Determine the [X, Y] coordinate at the center of the cell enclosing the given text.  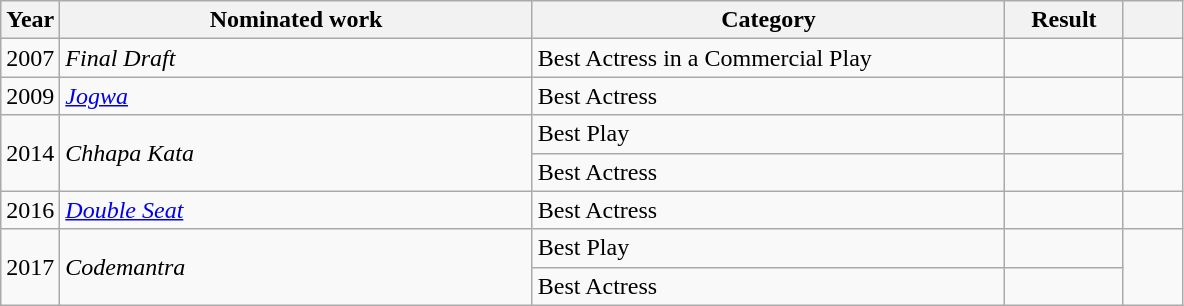
2017 [30, 267]
Double Seat [296, 210]
2014 [30, 153]
2007 [30, 58]
Result [1064, 20]
Category [768, 20]
Nominated work [296, 20]
Jogwa [296, 96]
2016 [30, 210]
Codemantra [296, 267]
2009 [30, 96]
Chhapa Kata [296, 153]
Final Draft [296, 58]
Best Actress in a Commercial Play [768, 58]
Year [30, 20]
